Determine the [x, y] coordinate at the center of the cell enclosing the given text.  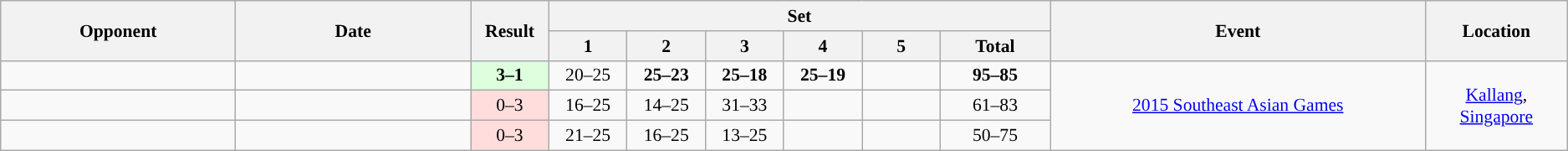
Total [995, 46]
21–25 [588, 136]
3–1 [510, 75]
Location [1497, 30]
25–19 [823, 75]
20–25 [588, 75]
Event [1239, 30]
Kallang, Singapore [1497, 106]
2015 Southeast Asian Games [1239, 106]
1 [588, 46]
31–33 [745, 106]
4 [823, 46]
14–25 [667, 106]
50–75 [995, 136]
13–25 [745, 136]
25–18 [745, 75]
Date [353, 30]
5 [901, 46]
25–23 [667, 75]
Result [510, 30]
3 [745, 46]
Opponent [119, 30]
2 [667, 46]
61–83 [995, 106]
Set [799, 16]
95–85 [995, 75]
